Scan for the cell matching the given text and deliver its [x, y] coordinate at center. 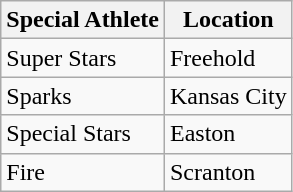
Super Stars [83, 58]
Special Athlete [83, 20]
Easton [228, 134]
Scranton [228, 172]
Special Stars [83, 134]
Sparks [83, 96]
Freehold [228, 58]
Kansas City [228, 96]
Location [228, 20]
Fire [83, 172]
